From the cell containing the given text, extract its center point as (x, y) coordinate. 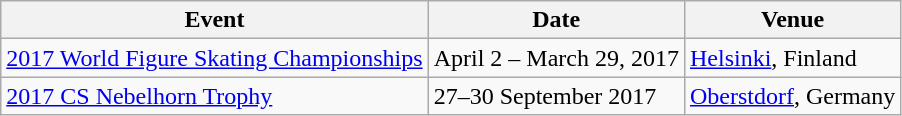
April 2 – March 29, 2017 (556, 58)
Venue (792, 20)
2017 CS Nebelhorn Trophy (214, 96)
Event (214, 20)
Oberstdorf, Germany (792, 96)
27–30 September 2017 (556, 96)
Date (556, 20)
Helsinki, Finland (792, 58)
2017 World Figure Skating Championships (214, 58)
